Find where the given text appears and provide that cell's center as [x, y] coordinate. 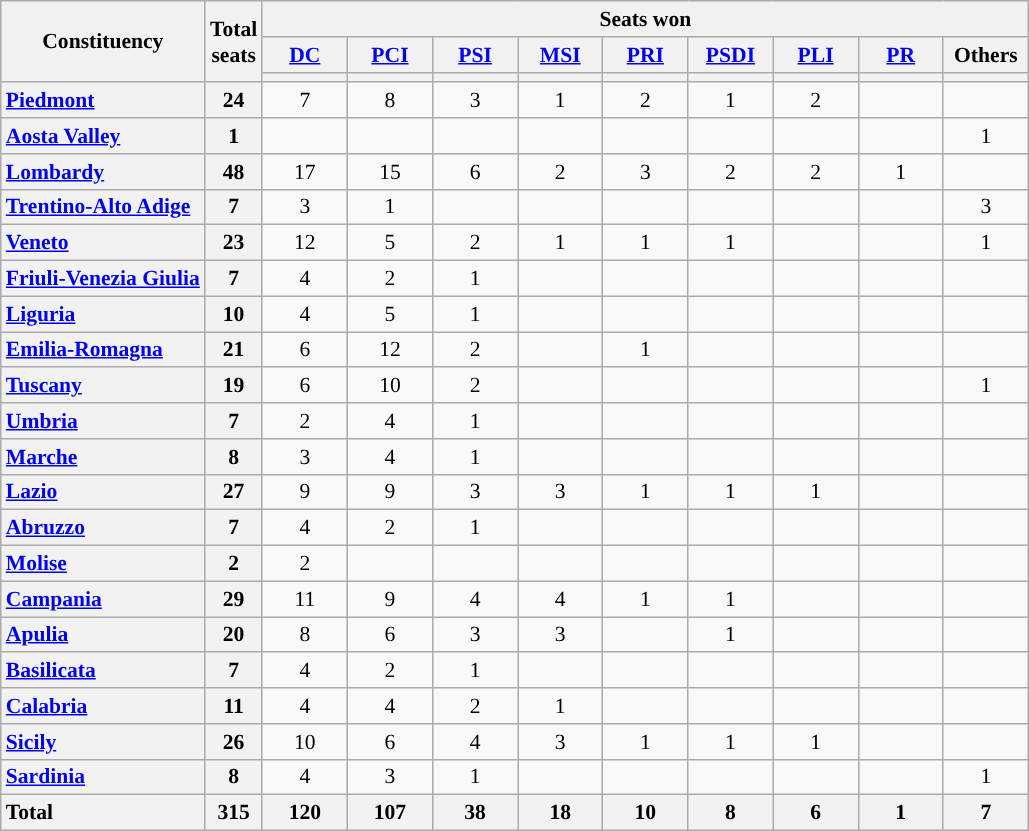
PSI [476, 55]
17 [304, 172]
Piedmont [103, 101]
Marche [103, 457]
Lombardy [103, 172]
26 [234, 742]
Veneto [103, 243]
Sicily [103, 742]
Others [986, 55]
18 [560, 813]
315 [234, 813]
Aosta Valley [103, 136]
Totalseats [234, 42]
DC [304, 55]
PR [900, 55]
PCI [390, 55]
23 [234, 243]
24 [234, 101]
Basilicata [103, 671]
20 [234, 635]
Seats won [645, 19]
107 [390, 813]
Sardinia [103, 777]
Trentino-Alto Adige [103, 207]
15 [390, 172]
Emilia-Romagna [103, 350]
Abruzzo [103, 528]
Friuli-Venezia Giulia [103, 279]
PLI [816, 55]
Molise [103, 564]
Umbria [103, 421]
PSDI [730, 55]
Constituency [103, 42]
PRI [646, 55]
MSI [560, 55]
27 [234, 492]
48 [234, 172]
Total [103, 813]
Liguria [103, 314]
Tuscany [103, 386]
38 [476, 813]
Lazio [103, 492]
29 [234, 599]
Apulia [103, 635]
19 [234, 386]
Calabria [103, 706]
120 [304, 813]
21 [234, 350]
Campania [103, 599]
